Determine the (X, Y) coordinate at the center of the cell enclosing the given text.  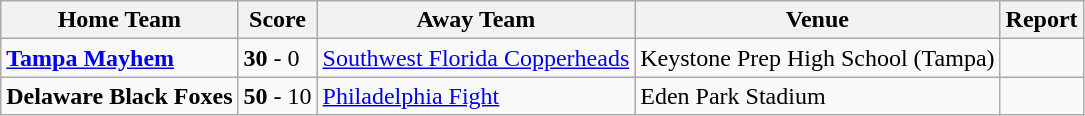
30 - 0 (278, 58)
Report (1042, 20)
Tampa Mayhem (120, 58)
50 - 10 (278, 96)
Away Team (476, 20)
Philadelphia Fight (476, 96)
Venue (818, 20)
Keystone Prep High School (Tampa) (818, 58)
Delaware Black Foxes (120, 96)
Home Team (120, 20)
Southwest Florida Copperheads (476, 58)
Score (278, 20)
Eden Park Stadium (818, 96)
